Provide the (x, y) coordinate of the cell's center where the given text is located.  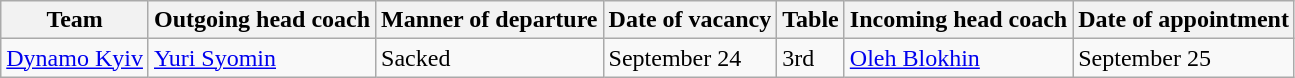
Dynamo Kyiv (75, 58)
Team (75, 20)
September 25 (1184, 58)
Date of vacancy (690, 20)
3rd (811, 58)
Sacked (490, 58)
Oleh Blokhin (958, 58)
Yuri Syomin (262, 58)
Outgoing head coach (262, 20)
Table (811, 20)
Manner of departure (490, 20)
September 24 (690, 58)
Date of appointment (1184, 20)
Incoming head coach (958, 20)
